Locate the cell with the specified text and output its [X, Y] center coordinate. 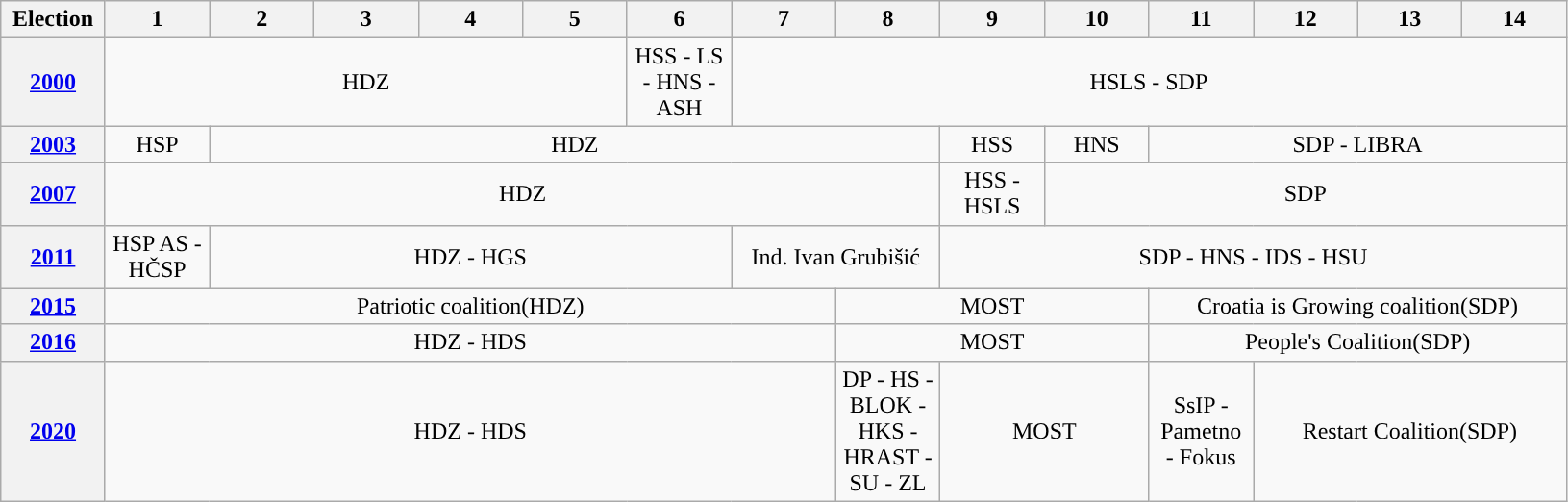
1 [158, 19]
HSP AS - HČSP [158, 256]
12 [1306, 19]
HNS [1096, 144]
11 [1202, 19]
Election [54, 19]
7 [784, 19]
6 [679, 19]
SsIP - Pametno - Fokus [1202, 431]
People's Coalition(SDP) [1357, 342]
2 [261, 19]
2015 [54, 306]
4 [471, 19]
HDZ - HGS [471, 256]
Ind. Ivan Grubišić [836, 256]
2000 [54, 82]
HSS - LS - HNS - ASH [679, 82]
9 [992, 19]
2020 [54, 431]
8 [888, 19]
13 [1409, 19]
SDP - LIBRA [1357, 144]
SDP [1306, 194]
2003 [54, 144]
DP - HS - BLOK - HKS - HRAST - SU - ZL [888, 431]
3 [365, 19]
SDP - HNS - IDS - HSU [1254, 256]
HSP [158, 144]
2016 [54, 342]
Patriotic coalition(HDZ) [470, 306]
5 [575, 19]
HSS [992, 144]
HSS - HSLS [992, 194]
Croatia is Growing coalition(SDP) [1357, 306]
HSLS - SDP [1149, 82]
10 [1096, 19]
Restart Coalition(SDP) [1410, 431]
14 [1515, 19]
2007 [54, 194]
2011 [54, 256]
